Return [X, Y] of the center of cell containing provided text 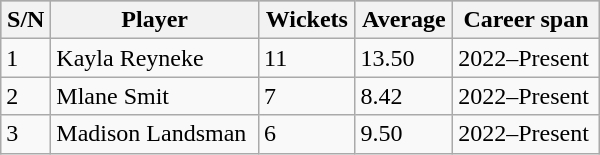
2 [26, 96]
Kayla Reyneke [155, 58]
11 [307, 58]
Player [155, 20]
6 [307, 134]
Career span [526, 20]
Mlane Smit [155, 96]
Wickets [307, 20]
Madison Landsman [155, 134]
3 [26, 134]
13.50 [404, 58]
8.42 [404, 96]
Average [404, 20]
S/N [26, 20]
1 [26, 58]
7 [307, 96]
9.50 [404, 134]
